Scan for the cell matching the given text and deliver its [x, y] coordinate at center. 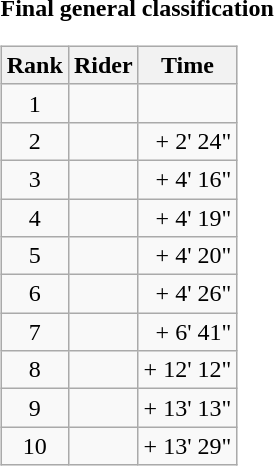
+ 6' 41" [188, 332]
3 [34, 179]
7 [34, 332]
Time [188, 65]
8 [34, 370]
10 [34, 446]
2 [34, 141]
Rider [103, 65]
9 [34, 408]
5 [34, 256]
+ 2' 24" [188, 141]
+ 13' 13" [188, 408]
4 [34, 217]
+ 4' 20" [188, 256]
6 [34, 294]
+ 13' 29" [188, 446]
+ 4' 16" [188, 179]
Rank [34, 65]
1 [34, 103]
+ 12' 12" [188, 370]
+ 4' 19" [188, 217]
+ 4' 26" [188, 294]
